From the cell containing the given text, extract its center point as (x, y) coordinate. 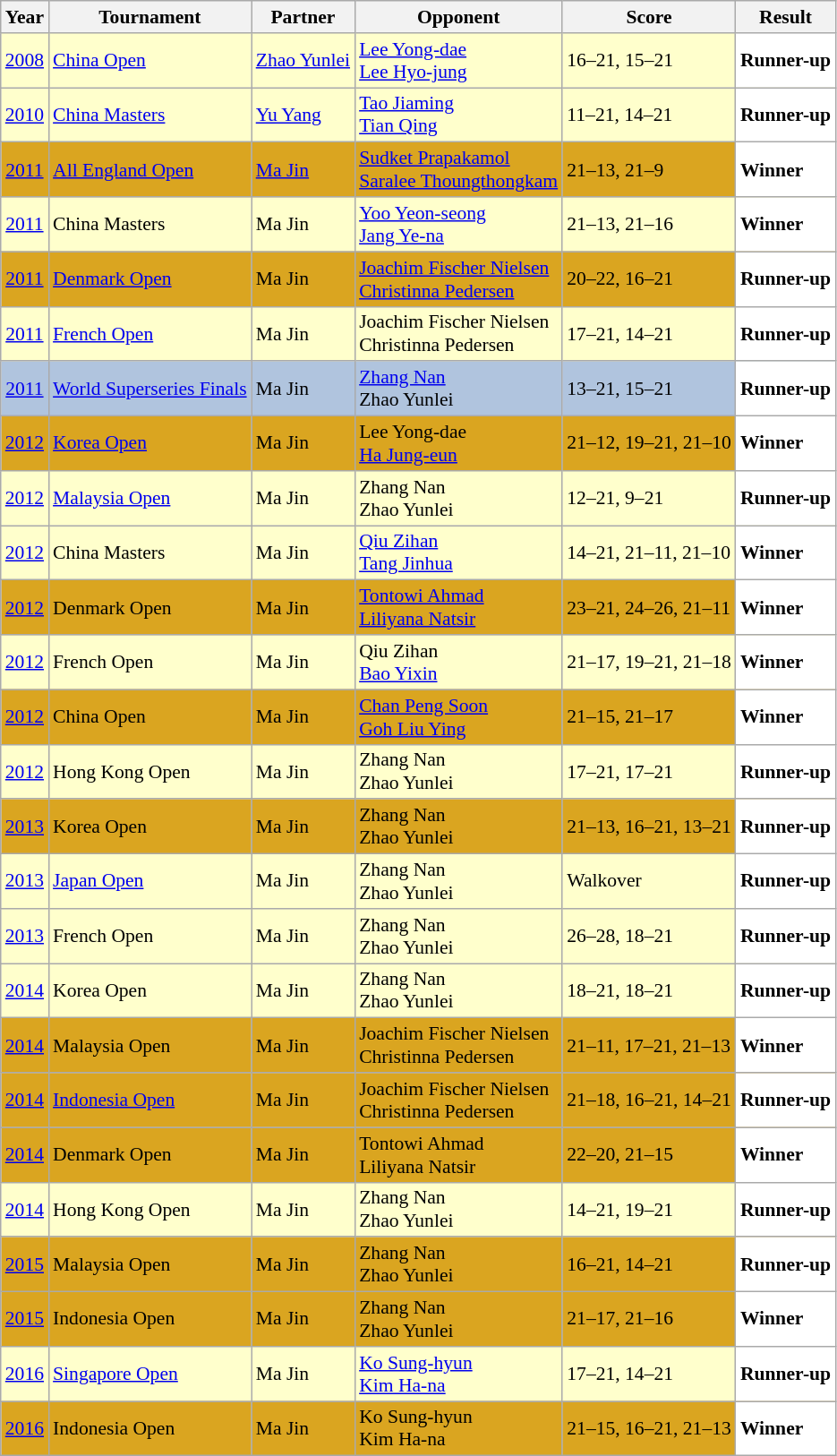
17–21, 17–21 (649, 772)
Yu Yang (303, 115)
21–15, 21–17 (649, 716)
11–21, 14–21 (649, 115)
20–22, 16–21 (649, 279)
Tao Jiaming Tian Qing (458, 115)
14–21, 21–11, 21–10 (649, 553)
21–17, 21–16 (649, 1320)
12–21, 9–21 (649, 498)
Year (25, 17)
21–15, 16–21, 21–13 (649, 1429)
Sudket Prapakamol Saralee Thoungthongkam (458, 170)
14–21, 19–21 (649, 1209)
Singapore Open (150, 1374)
All England Open (150, 170)
Partner (303, 17)
Qiu Zihan Tang Jinhua (458, 553)
2010 (25, 115)
2008 (25, 61)
Result (786, 17)
21–11, 17–21, 21–13 (649, 1046)
26–28, 18–21 (649, 937)
Qiu Zihan Bao Yixin (458, 663)
13–21, 15–21 (649, 389)
Tournament (150, 17)
World Superseries Finals (150, 389)
21–13, 16–21, 13–21 (649, 827)
23–21, 24–26, 21–11 (649, 607)
Chan Peng Soon Goh Liu Ying (458, 716)
16–21, 14–21 (649, 1264)
Score (649, 17)
Lee Yong-dae Ha Jung-eun (458, 444)
Walkover (649, 881)
21–13, 21–9 (649, 170)
Japan Open (150, 881)
21–12, 19–21, 21–10 (649, 444)
Opponent (458, 17)
16–21, 15–21 (649, 61)
18–21, 18–21 (649, 990)
21–17, 19–21, 21–18 (649, 663)
21–18, 16–21, 14–21 (649, 1100)
Lee Yong-dae Lee Hyo-jung (458, 61)
Zhao Yunlei (303, 61)
Yoo Yeon-seong Jang Ye-na (458, 224)
22–20, 21–15 (649, 1155)
21–13, 21–16 (649, 224)
